Determine the (x, y) coordinate at the center of the cell enclosing the given text.  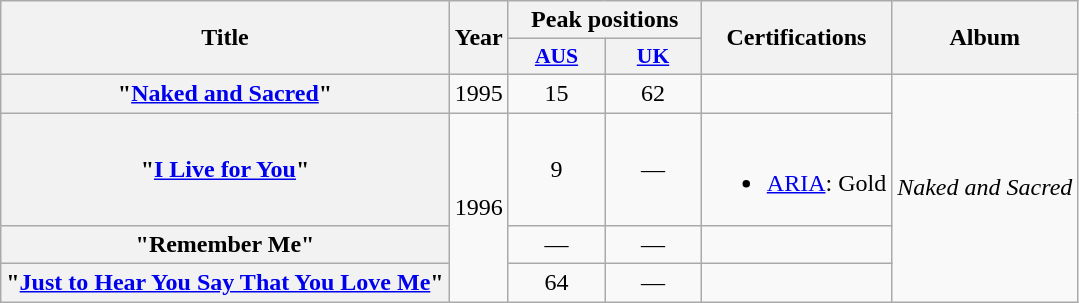
AUS (556, 57)
64 (556, 283)
9 (556, 168)
1995 (478, 93)
Title (225, 38)
UK (654, 57)
Peak positions (604, 20)
Naked and Sacred (985, 188)
Year (478, 38)
"I Live for You" (225, 168)
"Just to Hear You Say That You Love Me" (225, 283)
Album (985, 38)
"Remember Me" (225, 245)
ARIA: Gold (796, 168)
62 (654, 93)
"Naked and Sacred" (225, 93)
Certifications (796, 38)
15 (556, 93)
1996 (478, 206)
